Output the (X, Y) coordinate of the center of the cell containing the given text.  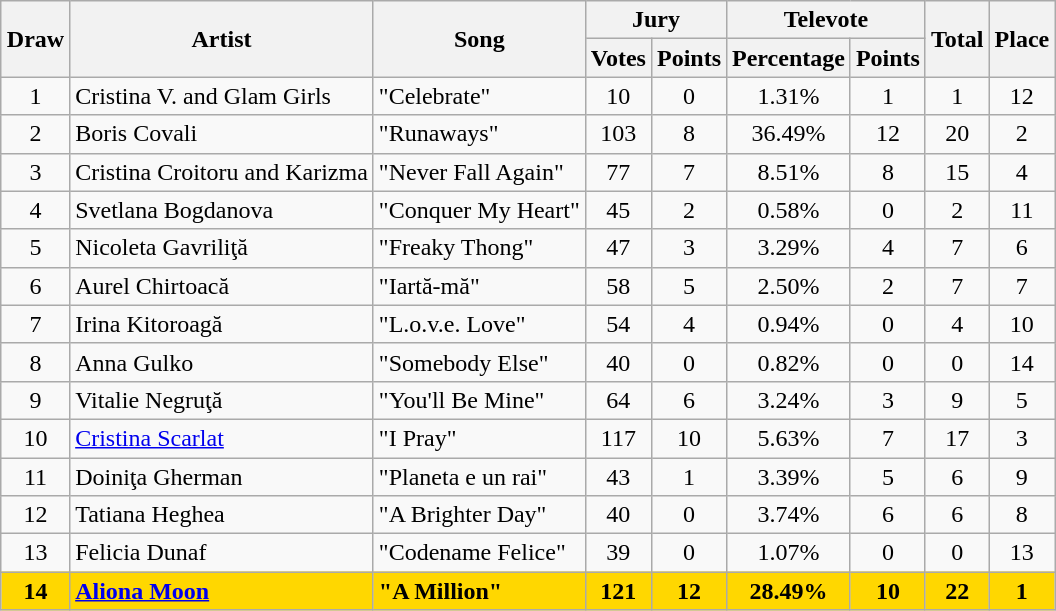
117 (618, 438)
5.63% (789, 438)
3.29% (789, 248)
36.49% (789, 134)
Percentage (789, 58)
Jury (656, 20)
"Never Fall Again" (479, 172)
"Codename Felice" (479, 553)
Draw (35, 39)
Svetlana Bogdanova (222, 210)
"A Brighter Day" (479, 515)
Vitalie Negruţă (222, 400)
"Celebrate" (479, 96)
Tatiana Heghea (222, 515)
0.58% (789, 210)
17 (957, 438)
Doiniţa Gherman (222, 477)
3.39% (789, 477)
43 (618, 477)
20 (957, 134)
"L.o.v.e. Love" (479, 324)
Televote (826, 20)
28.49% (789, 591)
1.07% (789, 553)
0.82% (789, 362)
Felicia Dunaf (222, 553)
103 (618, 134)
"Somebody Else" (479, 362)
Votes (618, 58)
"Conquer My Heart" (479, 210)
47 (618, 248)
Aliona Moon (222, 591)
3.74% (789, 515)
Cristina Croitoru and Karizma (222, 172)
Song (479, 39)
22 (957, 591)
Nicoleta Gavriliţă (222, 248)
"You'll Be Mine" (479, 400)
Anna Gulko (222, 362)
121 (618, 591)
0.94% (789, 324)
Total (957, 39)
Cristina Scarlat (222, 438)
45 (618, 210)
"Iartă-mă" (479, 286)
"I Pray" (479, 438)
54 (618, 324)
Aurel Chirtoacă (222, 286)
1.31% (789, 96)
58 (618, 286)
2.50% (789, 286)
Cristina V. and Glam Girls (222, 96)
Boris Covali (222, 134)
"Planeta e un rai" (479, 477)
64 (618, 400)
Place (1022, 39)
39 (618, 553)
77 (618, 172)
"Runaways" (479, 134)
"Freaky Thong" (479, 248)
15 (957, 172)
8.51% (789, 172)
Artist (222, 39)
"A Million" (479, 591)
Irina Kitoroagă (222, 324)
3.24% (789, 400)
